Return [x, y] of the center of cell containing provided text 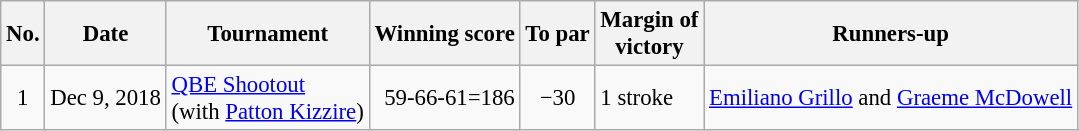
QBE Shootout(with Patton Kizzire) [268, 98]
1 [23, 98]
1 stroke [650, 98]
To par [558, 34]
Date [106, 34]
Winning score [444, 34]
Tournament [268, 34]
No. [23, 34]
Runners-up [891, 34]
Emiliano Grillo and Graeme McDowell [891, 98]
−30 [558, 98]
Margin ofvictory [650, 34]
59-66-61=186 [444, 98]
Dec 9, 2018 [106, 98]
